Search for the cell housing the specified text and yield its [x, y] center coordinate. 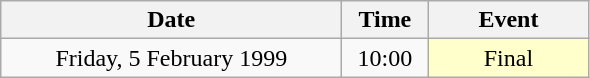
Final [508, 58]
Event [508, 20]
Date [172, 20]
Time [385, 20]
10:00 [385, 58]
Friday, 5 February 1999 [172, 58]
